From the cell containing the given text, extract its center point as (X, Y) coordinate. 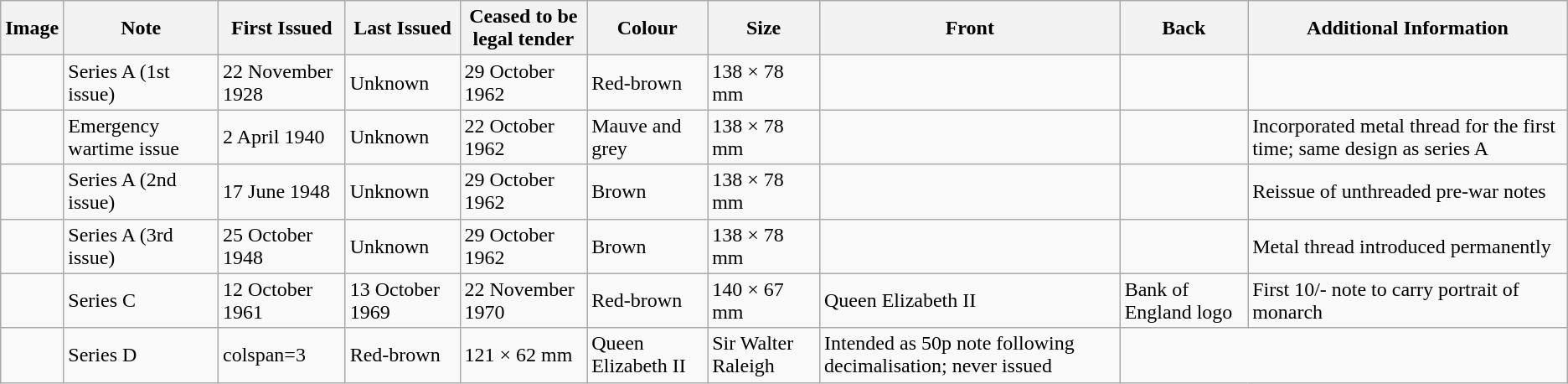
2 April 1940 (282, 138)
Reissue of unthreaded pre-war notes (1408, 191)
Image (32, 29)
Series C (141, 300)
Bank of England logo (1184, 300)
Series D (141, 355)
Intended as 50p note following decimalisation; never issued (970, 355)
Size (764, 29)
First Issued (282, 29)
Series A (3rd issue) (141, 246)
Mauve and grey (647, 138)
Emergency wartime issue (141, 138)
Ceased to belegal tender (524, 29)
Front (970, 29)
colspan=3 (282, 355)
Series A (2nd issue) (141, 191)
Back (1184, 29)
Last Issued (402, 29)
22 October 1962 (524, 138)
Note (141, 29)
22 November 1970 (524, 300)
Additional Information (1408, 29)
12 October 1961 (282, 300)
Sir Walter Raleigh (764, 355)
13 October 1969 (402, 300)
25 October 1948 (282, 246)
140 × 67 mm (764, 300)
17 June 1948 (282, 191)
Series A (1st issue) (141, 82)
Incorporated metal thread for the first time; same design as series A (1408, 138)
Metal thread introduced permanently (1408, 246)
22 November 1928 (282, 82)
121 × 62 mm (524, 355)
First 10/- note to carry portrait of monarch (1408, 300)
Colour (647, 29)
